Identify which cell holds the provided text, then report its [X, Y] central coordinate. 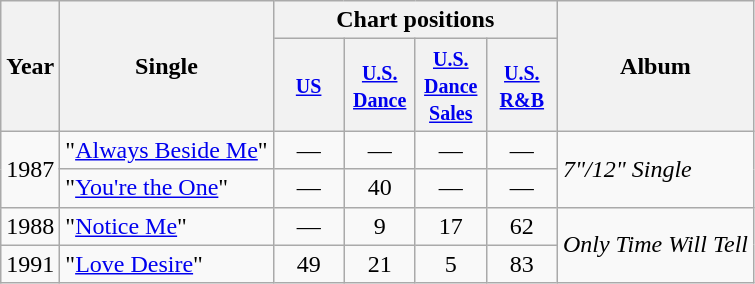
49 [308, 264]
83 [522, 264]
9 [380, 226]
62 [522, 226]
1988 [30, 226]
"You're the One" [166, 188]
Year [30, 66]
21 [380, 264]
Album [655, 66]
Only Time Will Tell [655, 245]
1991 [30, 264]
17 [450, 226]
"Always Beside Me" [166, 150]
Single [166, 66]
7"/12" Single [655, 169]
1987 [30, 169]
40 [380, 188]
Chart positions [415, 20]
"Love Desire" [166, 264]
"Notice Me" [166, 226]
U.S. R&B [522, 85]
U.S. Dance [380, 85]
5 [450, 264]
US [308, 85]
U.S. Dance Sales [450, 85]
